Locate the cell with the specified text and output its (x, y) center coordinate. 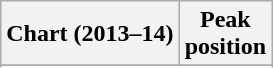
Chart (2013–14) (90, 34)
Peakposition (225, 34)
